Search for the cell housing the specified text and yield its [X, Y] center coordinate. 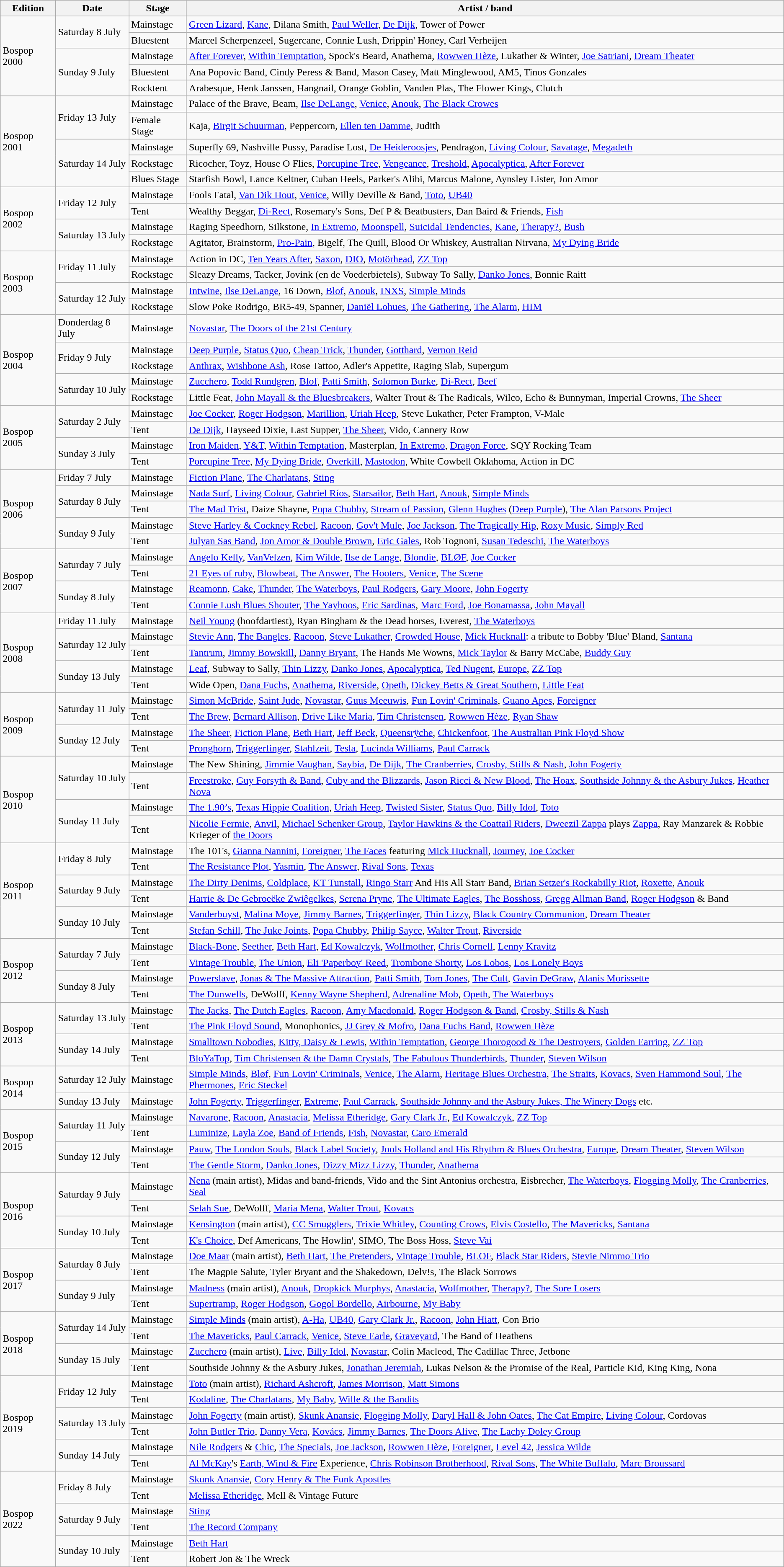
Rocktent [158, 88]
Bospop 2009 [28, 724]
Angelo Kelly, VanVelzen, Kim Wilde, Ilse de Lange, Blondie, BLØF, Joe Cocker [485, 557]
Sunday 15 July [92, 1360]
Fiction Plane, The Charlatans, Sting [485, 477]
Robert Jon & The Wreck [485, 1559]
Raging Speedhorn, Silkstone, In Extremo, Moonspell, Suicidal Tendencies, Kane, Therapy?, Bush [485, 227]
Ricocher, Toyz, House O Flies, Porcupine Tree, Vengeance, Treshold, Apocalyptica, After Forever [485, 163]
Wide Open, Dana Fuchs, Anathema, Riverside, Opeth, Dickey Betts & Great Southern, Little Feat [485, 684]
Bospop 2005 [28, 437]
Nena (main artist), Midas and band-friends, Vido and the Sint Antonius orchestra, Eisbrecher, The Waterboys, Flogging Molly, The Cranberries, Seal [485, 1186]
Leaf, Subway to Sally, Thin Lizzy, Danko Jones, Apocalyptica, Ted Nugent, Europe, ZZ Top [485, 669]
The Jacks, The Dutch Eagles, Racoon, Amy Macdonald, Roger Hodgson & Band, Crosby, Stills & Nash [485, 1010]
Bospop 2006 [28, 509]
Marcel Scherpenzeel, Sugercane, Connie Lush, Drippin' Honey, Carl Verheijen [485, 40]
Sunday 3 July [92, 453]
Tantrum, Jimmy Bowskill, Danny Bryant, The Hands Me Wowns, Mick Taylor & Barry McCabe, Buddy Guy [485, 653]
Superfly 69, Nashville Pussy, Paradise Lost, De Heideroosjes, Pendragon, Living Colour, Savatage, Megadeth [485, 147]
Southside Johnny & the Asbury Jukes, Jonathan Jeremiah, Lukas Nelson & the Promise of the Real, Particle Kid, King King, Nona [485, 1368]
Simon McBride, Saint Jude, Novastar, Guus Meeuwis, Fun Lovin' Criminals, Guano Apes, Foreigner [485, 700]
Smalltown Nobodies, Kitty, Daisy & Lewis, Within Temptation, George Thorogood & The Destroyers, Golden Earring, ZZ Top [485, 1042]
Sleazy Dreams, Tacker, Jovink (en de Voederbietels), Subway To Sally, Danko Jones, Bonnie Raitt [485, 275]
Vintage Trouble, The Union, Eli 'Paperboy' Reed, Trombone Shorty, Los Lobos, Los Lonely Boys [485, 962]
Pronghorn, Triggerfinger, Stahlzeit, Tesla, Lucinda Williams, Paul Carrack [485, 749]
Stage [158, 8]
Date [92, 8]
Bospop 2022 [28, 1519]
The Dirty Denims, Coldplace, KT Tunstall, Ringo Starr And His All Starr Band, Brian Setzer's Rockabilly Riot, Roxette, Anouk [485, 883]
De Dijk, Hayseed Dixie, Last Supper, The Sheer, Vido, Cannery Row [485, 429]
Bospop 2018 [28, 1344]
Kodaline, The Charlatans, My Baby, Wille & the Bandits [485, 1399]
Madness (main artist), Anouk, Dropkick Murphys, Anastacia, Wolfmother, Therapy?, The Sore Losers [485, 1288]
Green Lizard, Kane, Dilana Smith, Paul Weller, De Dijk, Tower of Power [485, 24]
Blues Stage [158, 179]
Porcupine Tree, My Dying Bride, Overkill, Mastodon, White Cowbell Oklahoma, Action in DC [485, 461]
The Pink Floyd Sound, Monophonics, JJ Grey & Mofro, Dana Fuchs Band, Rowwen Hèze [485, 1026]
Bospop 2019 [28, 1423]
Bospop 2011 [28, 891]
The Mad Trist, Daize Shayne, Popa Chubby, Stream of Passion, Glenn Hughes (Deep Purple), The Alan Parsons Project [485, 509]
Selah Sue, DeWolff, Maria Mena, Walter Trout, Kovacs [485, 1208]
Action in DC, Ten Years After, Saxon, DIO, Motörhead, ZZ Top [485, 259]
Ana Popovic Band, Cindy Peress & Band, Mason Casey, Matt Minglewood, AM5, Tinos Gonzales [485, 72]
Bospop 2012 [28, 970]
John Butler Trio, Danny Vera, Kovács, Jimmy Barnes, The Doors Alive, The Lachy Doley Group [485, 1431]
The Brew, Bernard Allison, Drive Like Maria, Tim Christensen, Rowwen Hèze, Ryan Shaw [485, 716]
Sting [485, 1511]
Bospop 2007 [28, 581]
Pauw, The London Souls, Black Label Society, Jools Holland and His Rhythm & Blues Orchestra, Europe, Dream Theater, Steven Wilson [485, 1149]
Powerslave, Jonas & The Massive Attraction, Patti Smith, Tom Jones, The Cult, Gavin DeGraw, Alanis Morissette [485, 978]
21 Eyes of ruby, Blowbeat, The Answer, The Hooters, Venice, The Scene [485, 573]
Zucchero (main artist), Live, Billy Idol, Novastar, Colin Macleod, The Cadillac Three, Jetbone [485, 1352]
Bospop 2004 [28, 360]
The Sheer, Fiction Plane, Beth Hart, Jeff Beck, Queensrÿche, Chickenfoot, The Australian Pink Floyd Show [485, 733]
The 1.90’s, Texas Hippie Coalition, Uriah Heep, Twisted Sister, Status Quo, Billy Idol, Toto [485, 808]
Friday 9 July [92, 358]
Vanderbuyst, Malina Moye, Jimmy Barnes, Triggerfinger, Thin Lizzy, Black Country Communion, Dream Theater [485, 914]
Nile Rodgers & Chic, The Specials, Joe Jackson, Rowwen Hèze, Foreigner, Level 42, Jessica Wilde [485, 1447]
Joe Cocker, Roger Hodgson, Marillion, Uriah Heep, Steve Lukather, Peter Frampton, V-Male [485, 413]
Bospop 2017 [28, 1280]
Black-Bone, Seether, Beth Hart, Ed Kowalczyk, Wolfmother, Chris Cornell, Lenny Kravitz [485, 946]
After Forever, Within Temptation, Spock's Beard, Anathema, Rowwen Hèze, Lukather & Winter, Joe Satriani, Dream Theater [485, 56]
Kaja, Birgit Schuurman, Peppercorn, Ellen ten Damme, Judith [485, 126]
Wealthy Beggar, Di-Rect, Rosemary's Sons, Def P & Beatbusters, Dan Baird & Friends, Fish [485, 211]
Fools Fatal, Van Dik Hout, Venice, Willy Deville & Band, Toto, UB40 [485, 195]
Female Stage [158, 126]
Steve Harley & Cockney Rebel, Racoon, Gov't Mule, Joe Jackson, The Tragically Hip, Roxy Music, Simply Red [485, 525]
Bospop 2015 [28, 1141]
Bospop 2010 [28, 800]
Saturday 2 July [92, 421]
Bospop 2014 [28, 1087]
Doe Maar (main artist), Beth Hart, The Pretenders, Vintage Trouble, BLOF, Black Star Riders, Stevie Nimmo Trio [485, 1256]
Bospop 2001 [28, 142]
The Resistance Plot, Yasmin, The Answer, Rival Sons, Texas [485, 867]
Iron Maiden, Y&T, Within Temptation, Masterplan, In Extremo, Dragon Force, SQY Rocking Team [485, 445]
Connie Lush Blues Shouter, The Yayhoos, Eric Sardinas, Marc Ford, Joe Bonamassa, John Mayall [485, 605]
Deep Purple, Status Quo, Cheap Trick, Thunder, Gotthard, Vernon Reid [485, 350]
Friday 13 July [92, 117]
Little Feat, John Mayall & the Bluesbreakers, Walter Trout & The Radicals, Wilco, Echo & Bunnyman, Imperial Crowns, The Sheer [485, 398]
Novastar, The Doors of the 21st Century [485, 328]
Stevie Ann, The Bangles, Racoon, Steve Lukather, Crowded House, Mick Hucknall: a tribute to Bobby 'Blue' Bland, Santana [485, 637]
Luminize, Layla Zoe, Band of Friends, Fish, Novastar, Caro Emerald [485, 1133]
Simple Minds (main artist), A-Ha, UB40, Gary Clark Jr., Racoon, John Hiatt, Con Brio [485, 1320]
Artist / band [485, 8]
Freestroke, Guy Forsyth & Band, Cuby and the Blizzards, Jason Ricci & New Blood, The Hoax, Southside Johnny & the Asbury Jukes, Heather Nova [485, 786]
Bospop 2013 [28, 1034]
Toto (main artist), Richard Ashcroft, James Morrison, Matt Simons [485, 1384]
Supertramp, Roger Hodgson, Gogol Bordello, Airbourne, My Baby [485, 1304]
The New Shining, Jimmie Vaughan, Saybia, De Dijk, The Cranberries, Crosby, Stills & Nash, John Fogerty [485, 764]
John Fogerty, Triggerfinger, Extreme, Paul Carrack, Southside Johnny and the Asbury Jukes, The Winery Dogs etc. [485, 1101]
Palace of the Brave, Beam, Ilse DeLange, Venice, Anouk, The Black Crowes [485, 104]
Sunday 11 July [92, 821]
Stefan Schill, The Juke Joints, Popa Chubby, Philip Sayce, Walter Trout, Riverside [485, 930]
Zucchero, Todd Rundgren, Blof, Patti Smith, Solomon Burke, Di-Rect, Beef [485, 382]
Nada Surf, Living Colour, Gabriel Ríos, Starsailor, Beth Hart, Anouk, Simple Minds [485, 493]
Slow Poke Rodrigo, BR5-49, Spanner, Daniël Lohues, The Gathering, The Alarm, HIM [485, 307]
Friday 7 July [92, 477]
BloYaTop, Tim Christensen & the Damn Crystals, The Fabulous Thunderbirds, Thunder, Steven Wilson [485, 1058]
Edition [28, 8]
K's Choice, Def Americans, The Howlin', SIMO, The Boss Hoss, Steve Vai [485, 1240]
Bospop 2002 [28, 219]
Bospop 2016 [28, 1211]
The Mavericks, Paul Carrack, Venice, Steve Earle, Graveyard, The Band of Heathens [485, 1336]
The Record Company [485, 1527]
Donderdag 8 July [92, 328]
Intwine, Ilse DeLange, 16 Down, Blof, Anouk, INXS, Simple Minds [485, 291]
Al McKay's Earth, Wind & Fire Experience, Chris Robinson Brotherhood, Rival Sons, The White Buffalo, Marc Broussard [485, 1463]
The Gentle Storm, Danko Jones, Dizzy Mizz Lizzy, Thunder, Anathema [485, 1165]
Bospop 2000 [28, 56]
Starfish Bowl, Lance Keltner, Cuban Heels, Parker's Alibi, Marcus Malone, Aynsley Lister, Jon Amor [485, 179]
Neil Young (hoofdartiest), Ryan Bingham & the Dead horses, Everest, The Waterboys [485, 621]
Reamonn, Cake, Thunder, The Waterboys, Paul Rodgers, Gary Moore, John Fogerty [485, 589]
Bospop 2008 [28, 653]
The Magpie Salute, Tyler Bryant and the Shakedown, Delv!s, The Black Sorrows [485, 1272]
Agitator, Brainstorm, Pro-Pain, Bigelf, The Quill, Blood Or Whiskey, Australian Nirvana, My Dying Bride [485, 243]
Bospop 2003 [28, 283]
Arabesque, Henk Janssen, Hangnail, Orange Goblin, Vanden Plas, The Flower Kings, Clutch [485, 88]
Harrie & De Gebroeëke Zwiêgelkes, Serena Pryne, The Ultimate Eagles, The Bosshoss, Gregg Allman Band, Roger Hodgson & Band [485, 898]
Skunk Anansie, Cory Henry & The Funk Apostles [485, 1479]
The Dunwells, DeWolff, Kenny Wayne Shepherd, Adrenaline Mob, Opeth, The Waterboys [485, 994]
John Fogerty (main artist), Skunk Anansie, Flogging Molly, Daryl Hall & John Oates, The Cat Empire, Living Colour, Cordovas [485, 1415]
Anthrax, Wishbone Ash, Rose Tattoo, Adler's Appetite, Raging Slab, Supergum [485, 366]
Melissa Etheridge, Mell & Vintage Future [485, 1495]
Navarone, Racoon, Anastacia, Melissa Etheridge, Gary Clark Jr., Ed Kowalczyk, ZZ Top [485, 1117]
Kensington (main artist), CC Smugglers, Trixie Whitley, Counting Crows, Elvis Costello, The Mavericks, Santana [485, 1224]
Julyan Sas Band, Jon Amor & Double Brown, Eric Gales, Rob Tognoni, Susan Tedeschi, The Waterboys [485, 541]
Beth Hart [485, 1543]
The 101's, Gianna Nannini, Foreigner, The Faces featuring Mick Hucknall, Journey, Joe Cocker [485, 851]
